Detect which cell encompasses the target text, then output its (X, Y) center coordinate. 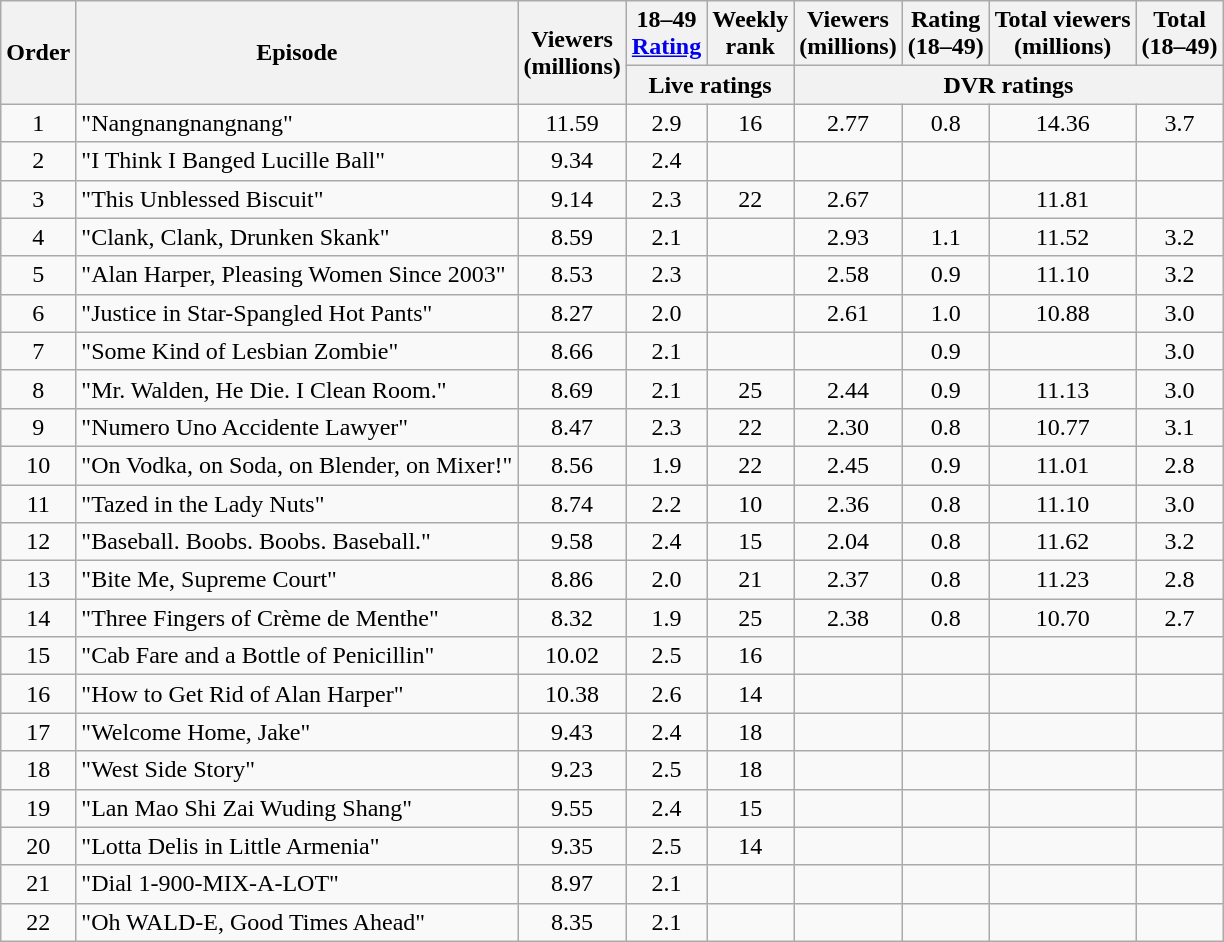
2.93 (848, 237)
13 (38, 580)
2.38 (848, 618)
2.9 (666, 123)
DVR ratings (1008, 85)
"Lotta Delis in Little Armenia" (297, 846)
12 (38, 542)
2.7 (1180, 618)
2.61 (848, 313)
"Oh WALD-E, Good Times Ahead" (297, 922)
"West Side Story" (297, 770)
10.70 (1062, 618)
Order (38, 52)
"Justice in Star-Spangled Hot Pants" (297, 313)
Episode (297, 52)
9.23 (572, 770)
Rating(18–49) (946, 34)
11 (38, 503)
8.27 (572, 313)
8 (38, 389)
"This Unblessed Biscuit" (297, 199)
10.88 (1062, 313)
8.66 (572, 351)
8.59 (572, 237)
3.7 (1180, 123)
2 (38, 161)
"I Think I Banged Lucille Ball" (297, 161)
2.6 (666, 694)
18–49Rating (666, 34)
2.30 (848, 427)
2.44 (848, 389)
9.43 (572, 732)
9.34 (572, 161)
11.59 (572, 123)
"How to Get Rid of Alan Harper" (297, 694)
17 (38, 732)
1.1 (946, 237)
8.56 (572, 465)
9.55 (572, 808)
8.35 (572, 922)
3.1 (1180, 427)
"On Vodka, on Soda, on Blender, on Mixer!" (297, 465)
Live ratings (710, 85)
11.52 (1062, 237)
Total(18–49) (1180, 34)
11.81 (1062, 199)
20 (38, 846)
"Dial 1-900-MIX-A-LOT" (297, 884)
9.35 (572, 846)
7 (38, 351)
"Nangnangnangnang" (297, 123)
11.01 (1062, 465)
1 (38, 123)
"Numero Uno Accidente Lawyer" (297, 427)
3 (38, 199)
11.62 (1062, 542)
4 (38, 237)
5 (38, 275)
9.14 (572, 199)
Weeklyrank (750, 34)
"Alan Harper, Pleasing Women Since 2003" (297, 275)
14.36 (1062, 123)
2.45 (848, 465)
"Baseball. Boobs. Boobs. Baseball." (297, 542)
Total viewers(millions) (1062, 34)
"Clank, Clank, Drunken Skank" (297, 237)
"Welcome Home, Jake" (297, 732)
"Lan Mao Shi Zai Wuding Shang" (297, 808)
"Three Fingers of Crème de Menthe" (297, 618)
"Mr. Walden, He Die. I Clean Room." (297, 389)
8.32 (572, 618)
8.53 (572, 275)
19 (38, 808)
"Bite Me, Supreme Court" (297, 580)
11.23 (1062, 580)
2.04 (848, 542)
8.69 (572, 389)
2.77 (848, 123)
2.37 (848, 580)
11.13 (1062, 389)
9.58 (572, 542)
10.02 (572, 656)
10.77 (1062, 427)
1.0 (946, 313)
8.86 (572, 580)
8.74 (572, 503)
2.2 (666, 503)
"Cab Fare and a Bottle of Penicillin" (297, 656)
6 (38, 313)
8.97 (572, 884)
2.67 (848, 199)
2.58 (848, 275)
"Some Kind of Lesbian Zombie" (297, 351)
9 (38, 427)
10.38 (572, 694)
2.36 (848, 503)
"Tazed in the Lady Nuts" (297, 503)
8.47 (572, 427)
